Locate the cell with the specified text and output its (x, y) center coordinate. 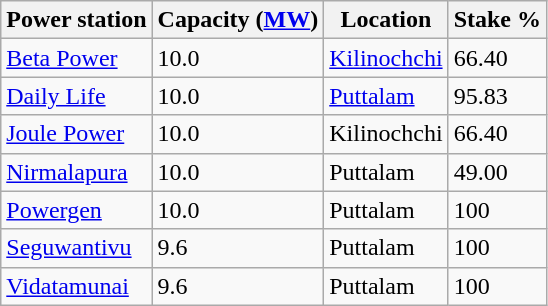
49.00 (497, 172)
Daily Life (76, 96)
Seguwantivu (76, 248)
Power station (76, 20)
95.83 (497, 96)
Powergen (76, 210)
Vidatamunai (76, 286)
Location (386, 20)
Nirmalapura (76, 172)
Joule Power (76, 134)
Beta Power (76, 58)
Stake % (497, 20)
Capacity (MW) (238, 20)
